Search for the cell housing the specified text and yield its [x, y] center coordinate. 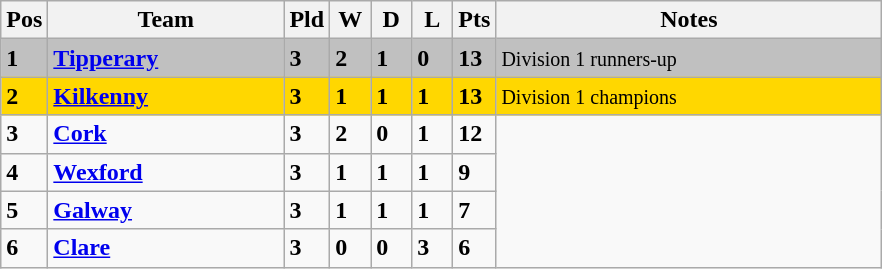
W [350, 20]
Wexford [166, 172]
9 [474, 172]
Notes [689, 20]
Pts [474, 20]
7 [474, 210]
Team [166, 20]
5 [24, 210]
4 [24, 172]
L [432, 20]
Division 1 runners-up [689, 58]
Pld [307, 20]
Tipperary [166, 58]
12 [474, 134]
Division 1 champions [689, 96]
Pos [24, 20]
Cork [166, 134]
D [392, 20]
Galway [166, 210]
Kilkenny [166, 96]
Clare [166, 248]
